Detect which cell encompasses the target text, then output its (X, Y) center coordinate. 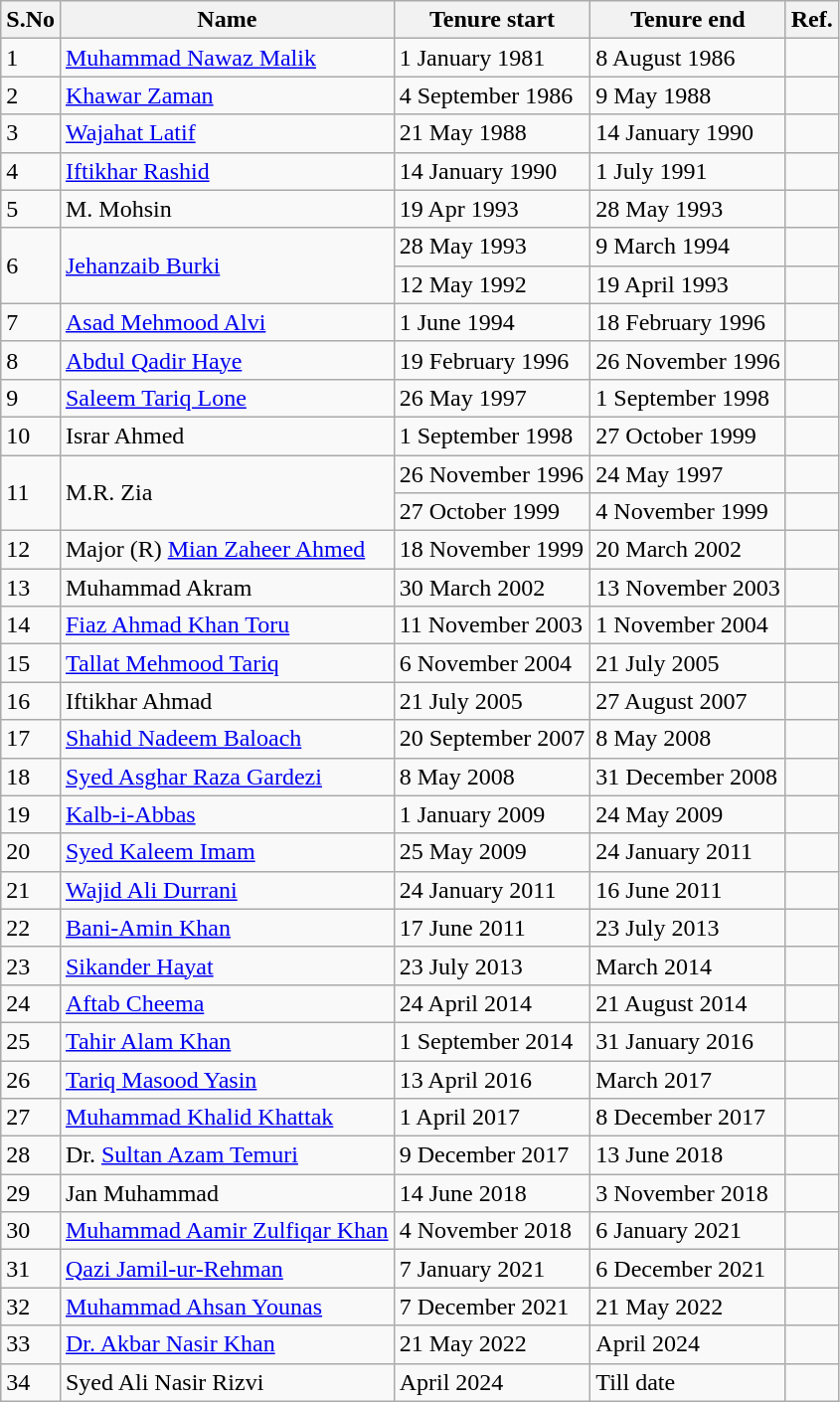
Sikander Hayat (227, 965)
8 August 1986 (688, 58)
20 September 2007 (492, 739)
Abdul Qadir Haye (227, 360)
6 (31, 265)
19 April 1993 (688, 284)
27 August 2007 (688, 701)
6 December 2021 (688, 1269)
24 May 2009 (688, 814)
Muhammad Nawaz Malik (227, 58)
32 (31, 1307)
6 January 2021 (688, 1231)
Dr. Akbar Nasir Khan (227, 1344)
4 September 1986 (492, 95)
3 November 2018 (688, 1193)
4 November 1999 (688, 512)
19 Apr 1993 (492, 209)
14 (31, 625)
1 July 1991 (688, 171)
Saleem Tariq Lone (227, 398)
Muhammad Khalid Khattak (227, 1118)
3 (31, 133)
Wajahat Latif (227, 133)
1 (31, 58)
Bani-Amin Khan (227, 928)
Israr Ahmed (227, 436)
21 (31, 890)
7 December 2021 (492, 1307)
Tenure start (492, 20)
Shahid Nadeem Baloach (227, 739)
5 (31, 209)
Iftikhar Rashid (227, 171)
4 (31, 171)
1 January 2009 (492, 814)
Syed Ali Nasir Rizvi (227, 1382)
8 (31, 360)
9 March 1994 (688, 247)
24 (31, 1003)
9 (31, 398)
1 January 1981 (492, 58)
22 (31, 928)
17 June 2011 (492, 928)
Jan Muhammad (227, 1193)
30 March 2002 (492, 588)
31 January 2016 (688, 1041)
31 December 2008 (688, 777)
Ref. (811, 20)
20 (31, 852)
13 (31, 588)
Wajid Ali Durrani (227, 890)
Till date (688, 1382)
27 (31, 1118)
21 May 1988 (492, 133)
Tariq Masood Yasin (227, 1079)
Iftikhar Ahmad (227, 701)
S.No (31, 20)
7 January 2021 (492, 1269)
24 May 1997 (688, 474)
25 May 2009 (492, 852)
10 (31, 436)
11 November 2003 (492, 625)
13 June 2018 (688, 1155)
30 (31, 1231)
7 (31, 322)
Muhammad Akram (227, 588)
18 (31, 777)
26 May 1997 (492, 398)
1 September 2014 (492, 1041)
1 April 2017 (492, 1118)
Major (R) Mian Zaheer Ahmed (227, 550)
2 (31, 95)
Muhammad Aamir Zulfiqar Khan (227, 1231)
18 November 1999 (492, 550)
18 February 1996 (688, 322)
4 November 2018 (492, 1231)
M.R. Zia (227, 493)
31 (31, 1269)
12 (31, 550)
March 2014 (688, 965)
1 November 2004 (688, 625)
Fiaz Ahmad Khan Toru (227, 625)
M. Mohsin (227, 209)
25 (31, 1041)
9 December 2017 (492, 1155)
21 August 2014 (688, 1003)
Aftab Cheema (227, 1003)
Tahir Alam Khan (227, 1041)
12 May 1992 (492, 284)
19 February 1996 (492, 360)
13 April 2016 (492, 1079)
Jehanzaib Burki (227, 265)
Tallat Mehmood Tariq (227, 663)
29 (31, 1193)
8 December 2017 (688, 1118)
14 June 2018 (492, 1193)
19 (31, 814)
13 November 2003 (688, 588)
6 November 2004 (492, 663)
9 May 1988 (688, 95)
20 March 2002 (688, 550)
Qazi Jamil-ur-Rehman (227, 1269)
26 (31, 1079)
11 (31, 493)
17 (31, 739)
28 (31, 1155)
23 (31, 965)
Muhammad Ahsan Younas (227, 1307)
16 (31, 701)
16 June 2011 (688, 890)
33 (31, 1344)
Dr. Sultan Azam Temuri (227, 1155)
Kalb-i-Abbas (227, 814)
34 (31, 1382)
24 April 2014 (492, 1003)
Asad Mehmood Alvi (227, 322)
Khawar Zaman (227, 95)
Syed Kaleem Imam (227, 852)
15 (31, 663)
Name (227, 20)
Tenure end (688, 20)
March 2017 (688, 1079)
1 June 1994 (492, 322)
Syed Asghar Raza Gardezi (227, 777)
